For the text-containing cell, return its midpoint in [X, Y] coordinate format. 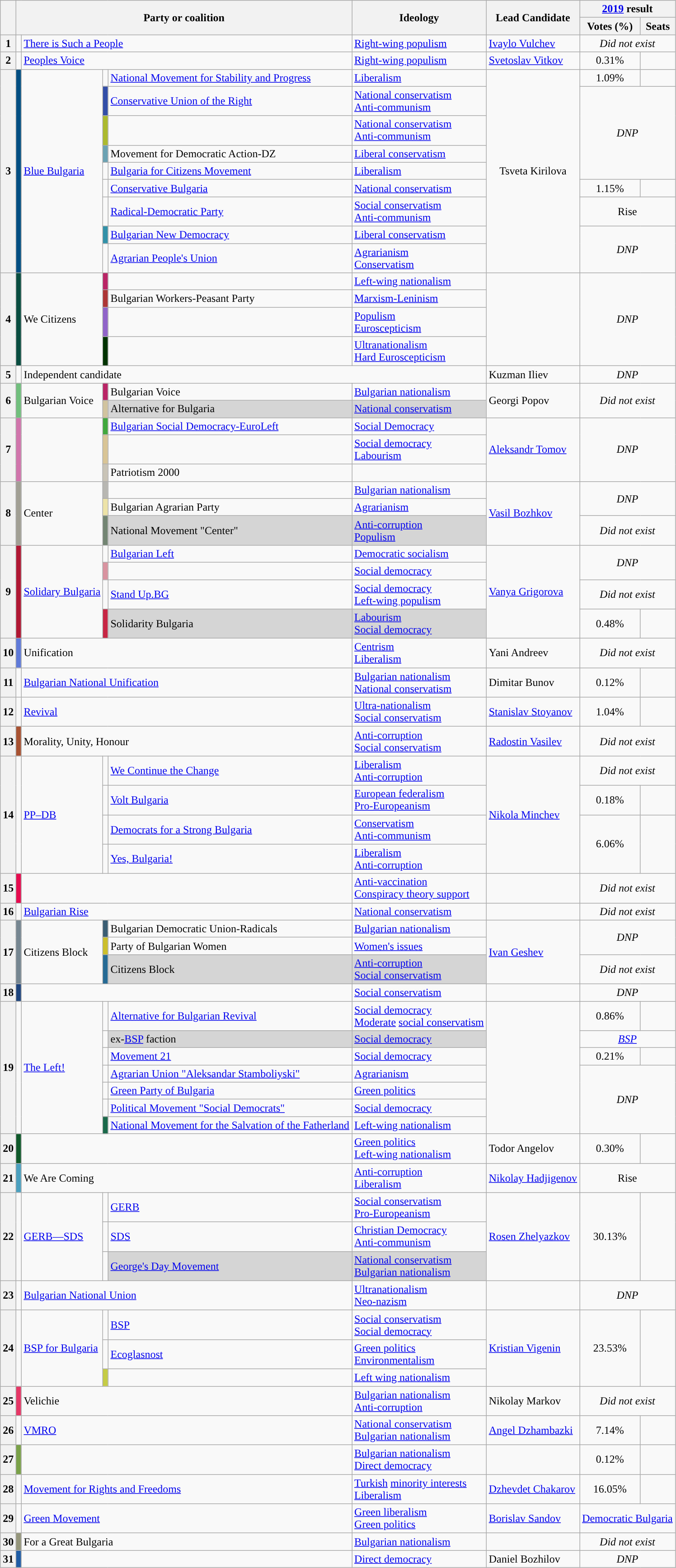
Social democracyLabourism [419, 449]
Ivan Geshev [533, 952]
Social conservatismAnti-communism [419, 211]
22 [8, 1236]
Bulgarian Agrarian Party [230, 507]
7.14% [610, 1431]
1 [8, 43]
Green politicsLeft-wing nationalism [419, 1149]
Bulgarian National Unification [187, 682]
2 [8, 61]
George's Day Movement [230, 1266]
24 [8, 1348]
We Are Coming [187, 1178]
Ultra-nationalismSocial conservatism [419, 712]
11 [8, 682]
Social conservatism [419, 992]
Unification [187, 653]
Rosen Zhelyazkov [533, 1236]
VMRO [187, 1431]
Borislav Sandov [533, 1518]
30 [8, 1542]
23.53% [610, 1348]
Ivaylo Vulchev [533, 43]
6.06% [610, 844]
Movement for Democratic Action-DZ [230, 154]
17 [8, 952]
Bulgarian Rise [187, 911]
Democratic Bulgaria [628, 1518]
6 [8, 400]
Volt Bulgaria [230, 800]
Marxism-Leninism [419, 299]
21 [8, 1178]
Nikola Minchev [533, 815]
National Movement for Stability and Progress [230, 78]
29 [8, 1518]
Party or coalition [184, 18]
Solidarity Bulgaria [230, 624]
UltranationalismNeo-nazism [419, 1295]
0.30% [610, 1149]
Movement 21 [230, 1056]
1.09% [610, 78]
1.15% [610, 188]
BSP for Bulgaria [62, 1348]
Independent candidate [254, 375]
Morality, Unity, Honour [187, 741]
Yes, Bulgaria! [230, 859]
Green liberalismGreen politics [419, 1518]
UltranationalismHard Euroscepticism [419, 352]
Turkish minority interestsLiberalism [419, 1489]
Seats [658, 26]
9 [8, 592]
18 [8, 992]
Georgi Popov [533, 400]
Bulgarian Left [230, 554]
25 [8, 1401]
Alternative for Bulgaria [230, 409]
Agrarian People's Union [230, 258]
20 [8, 1149]
Left wing nationalism [419, 1377]
12 [8, 712]
0.31% [610, 61]
Kristian Vigenin [533, 1348]
AgrarianismConservatism [419, 258]
Todor Angelov [533, 1149]
PP–DB [62, 815]
European federalismPro-Europeanism [419, 800]
Movement for Rights and Freedoms [187, 1489]
Ecoglasnost [230, 1354]
Anti-corruptionLiberalism [419, 1178]
National Movement "Center" [230, 530]
13 [8, 741]
Bulgarian Democratic Union-Radicals [230, 929]
Political Movement "Social Democrats" [230, 1108]
Radostin Vasilev [533, 741]
Bulgarian Social Democracy-EuroLeft [230, 426]
27 [8, 1460]
Revival [187, 712]
Angel Dzhambazki [533, 1431]
Vanya Grigorova [533, 592]
Anti-vaccinationConspiracy theory support [419, 888]
0.18% [610, 800]
Democratic socialism [419, 554]
10 [8, 653]
7 [8, 449]
Bulgarian New Democracy [230, 235]
Populism Euroscepticism [419, 322]
Nikolay Hadjigenov [533, 1178]
16 [8, 911]
Green Movement [187, 1518]
Democrats for a Strong Bulgaria [230, 830]
Bulgarian National Union [187, 1295]
Women's issues [419, 946]
Svetoslav Vitkov [533, 61]
0.86% [610, 1016]
2019 result [628, 9]
3 [8, 171]
Solidary Bulgaria [62, 592]
Bulgarian nationalismNational conservatism [419, 682]
Patriotism 2000 [230, 473]
The Left! [62, 1067]
Party of Bulgarian Women [230, 946]
Peoples Voice [187, 61]
Dimitar Bunov [533, 682]
Blue Bulgaria [62, 171]
Yani Andreev [533, 653]
31 [8, 1559]
30.13% [610, 1236]
Anti-corruptionPopulism [419, 530]
Votes (%) [610, 26]
Alternative for Bulgarian Revival [230, 1016]
5 [8, 375]
26 [8, 1431]
8 [8, 513]
23 [8, 1295]
ex-BSP faction [230, 1039]
There is Such a People [187, 43]
Vasil Bozhkov [533, 513]
We Continue the Change [230, 771]
Direct democracy [419, 1559]
Conservative Union of the Right [230, 101]
Social democracyLeft-wing populism [419, 594]
Social Democracy [419, 426]
We Citizens [62, 319]
Daniel Bozhilov [533, 1559]
Conservative Bulgaria [230, 188]
4 [8, 319]
ConservatismAnti-communism [419, 830]
Radical-Democratic Party [230, 211]
Center [62, 513]
28 [8, 1489]
GERB [230, 1207]
Kuzman Iliev [533, 375]
Tsveta Kirilova [533, 171]
15 [8, 888]
Bulgarian Workers-Peasant Party [230, 299]
Dzhevdet Chakarov [533, 1489]
Green politics [419, 1091]
Agrarian Union "Aleksandar Stamboliyski" [230, 1074]
16.05% [610, 1489]
19 [8, 1067]
Lead Candidate [533, 18]
SDS [230, 1236]
Green Party of Bulgaria [230, 1091]
Stanislav Stoyanov [533, 712]
0.48% [610, 624]
Stand Up.BG [230, 594]
LabourismSocial democracy [419, 624]
Bulgaria for Citizens Movement [230, 171]
Velichie [187, 1401]
National Movement for the Salvation of the Fatherland [230, 1125]
Bulgarian nationalismAnti-corruption [419, 1401]
Aleksandr Tomov [533, 449]
Social conservatismPro-Europeanism [419, 1207]
14 [8, 815]
Social democracy Moderate social conservatism [419, 1016]
CentrismLiberalism [419, 653]
Christian DemocracyAnti-communism [419, 1236]
Nikolay Markov [533, 1401]
For a Great Bulgaria [187, 1542]
Bulgarian nationalismDirect democracy [419, 1460]
Ideology [419, 18]
0.21% [610, 1056]
GERB—SDS [62, 1236]
Social conservatismSocial democracy [419, 1325]
Green politicsEnvironmentalism [419, 1354]
1.04% [610, 712]
